Return (x, y) of the center of cell containing provided text 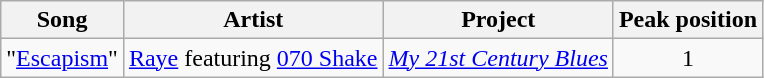
Artist (253, 20)
Song (62, 20)
1 (688, 58)
Project (498, 20)
My 21st Century Blues (498, 58)
Raye featuring 070 Shake (253, 58)
Peak position (688, 20)
"Escapism" (62, 58)
